Return the (X, Y) coordinate for the center point of the cell that contains the specified text.  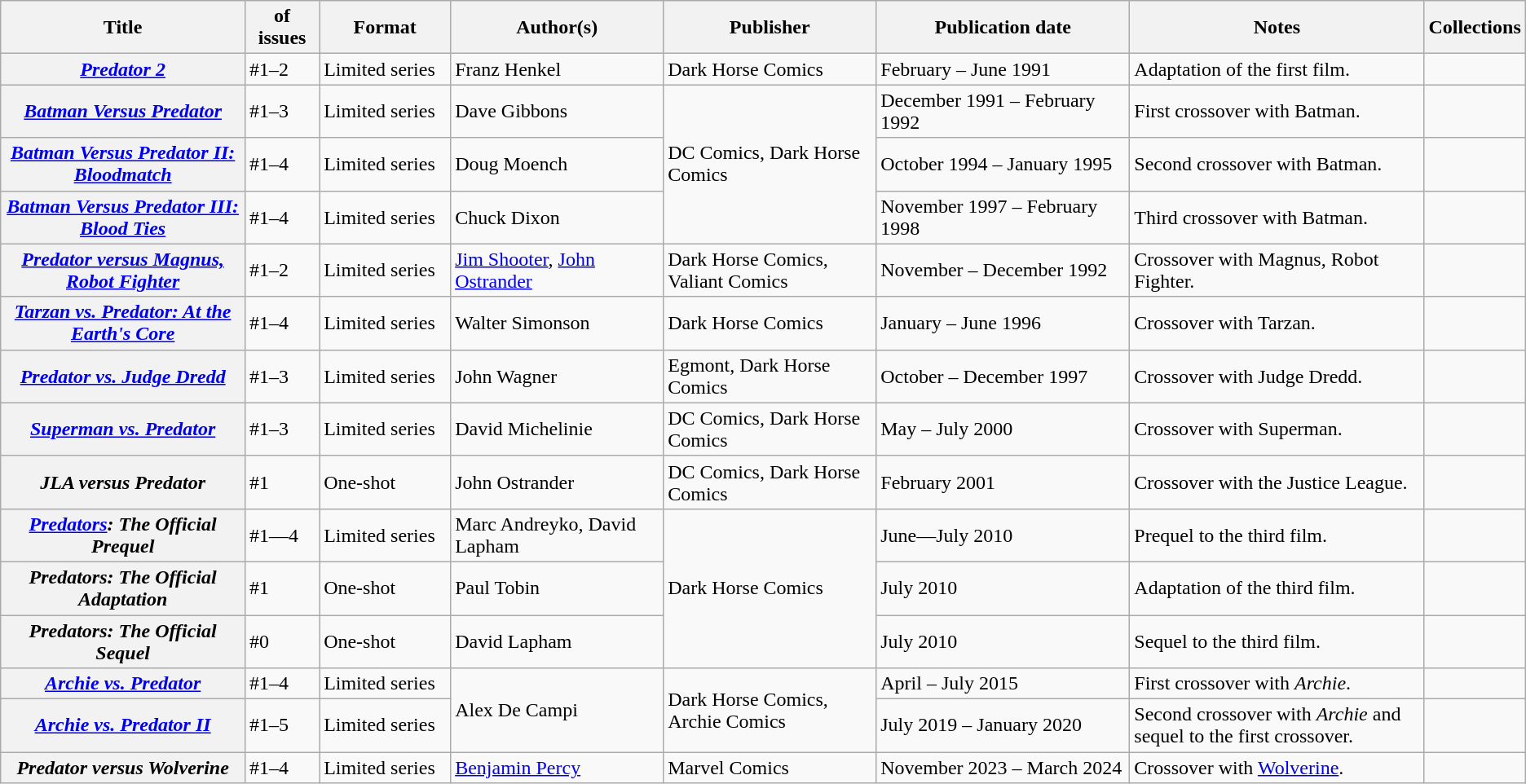
June—July 2010 (1003, 535)
Predator versus Magnus, Robot Fighter (123, 271)
#0 (282, 641)
Crossover with Tarzan. (1277, 323)
October 1994 – January 1995 (1003, 165)
April – July 2015 (1003, 684)
Publication date (1003, 28)
Notes (1277, 28)
Publisher (770, 28)
Second crossover with Batman. (1277, 165)
Predator vs. Judge Dredd (123, 377)
Chuck Dixon (558, 217)
May – July 2000 (1003, 429)
Predators: The Official Adaptation (123, 588)
November 2023 – March 2024 (1003, 768)
Third crossover with Batman. (1277, 217)
Alex De Campi (558, 711)
Title (123, 28)
Batman Versus Predator III: Blood Ties (123, 217)
November 1997 – February 1998 (1003, 217)
Crossover with Judge Dredd. (1277, 377)
Crossover with Magnus, Robot Fighter. (1277, 271)
February 2001 (1003, 482)
February – June 1991 (1003, 69)
Archie vs. Predator (123, 684)
Sequel to the third film. (1277, 641)
Marvel Comics (770, 768)
Collections (1475, 28)
David Michelinie (558, 429)
First crossover with Archie. (1277, 684)
#1–5 (282, 725)
JLA versus Predator (123, 482)
of issues (282, 28)
Format (385, 28)
Dark Horse Comics, Archie Comics (770, 711)
Batman Versus Predator II: Bloodmatch (123, 165)
Crossover with Superman. (1277, 429)
Tarzan vs. Predator: At the Earth's Core (123, 323)
Batman Versus Predator (123, 111)
Egmont, Dark Horse Comics (770, 377)
Second crossover with Archie and sequel to the first crossover. (1277, 725)
November – December 1992 (1003, 271)
John Wagner (558, 377)
Doug Moench (558, 165)
January – June 1996 (1003, 323)
David Lapham (558, 641)
Predator versus Wolverine (123, 768)
July 2019 – January 2020 (1003, 725)
Paul Tobin (558, 588)
Walter Simonson (558, 323)
Dark Horse Comics, Valiant Comics (770, 271)
Jim Shooter, John Ostrander (558, 271)
Benjamin Percy (558, 768)
Archie vs. Predator II (123, 725)
October – December 1997 (1003, 377)
#1—4 (282, 535)
Predators: The Official Prequel (123, 535)
Predators: The Official Sequel (123, 641)
First crossover with Batman. (1277, 111)
Marc Andreyko, David Lapham (558, 535)
John Ostrander (558, 482)
December 1991 – February 1992 (1003, 111)
Crossover with the Justice League. (1277, 482)
Author(s) (558, 28)
Crossover with Wolverine. (1277, 768)
Prequel to the third film. (1277, 535)
Predator 2 (123, 69)
Dave Gibbons (558, 111)
Superman vs. Predator (123, 429)
Adaptation of the third film. (1277, 588)
Franz Henkel (558, 69)
Adaptation of the first film. (1277, 69)
